Locate the cell with the specified text and output its [X, Y] center coordinate. 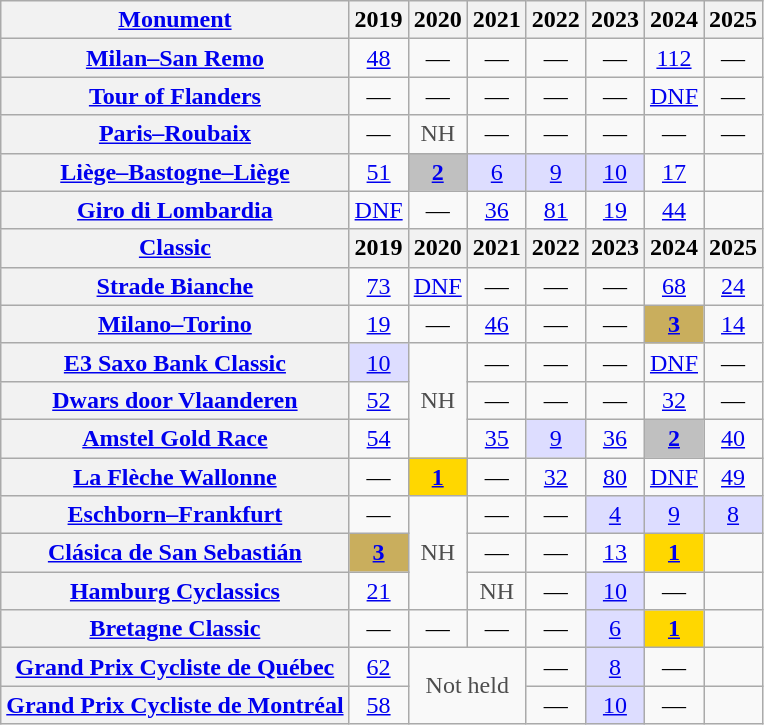
24 [734, 286]
Not held [467, 686]
46 [496, 324]
68 [674, 286]
La Flèche Wallonne [175, 477]
Clásica de San Sebastián [175, 553]
62 [378, 667]
52 [378, 400]
Grand Prix Cycliste de Québec [175, 667]
54 [378, 438]
E3 Saxo Bank Classic [175, 362]
Amstel Gold Race [175, 438]
Bretagne Classic [175, 629]
4 [614, 515]
Grand Prix Cycliste de Montréal [175, 705]
73 [378, 286]
Strade Bianche [175, 286]
14 [734, 324]
49 [734, 477]
35 [496, 438]
13 [614, 553]
Monument [175, 20]
Giro di Lombardia [175, 210]
40 [734, 438]
Classic [175, 248]
Paris–Roubaix [175, 134]
81 [556, 210]
17 [674, 172]
Tour of Flanders [175, 96]
Eschborn–Frankfurt [175, 515]
Milano–Torino [175, 324]
44 [674, 210]
21 [378, 591]
Milan–San Remo [175, 58]
80 [614, 477]
Hamburg Cyclassics [175, 591]
58 [378, 705]
Liège–Bastogne–Liège [175, 172]
48 [378, 58]
112 [674, 58]
51 [378, 172]
Dwars door Vlaanderen [175, 400]
